Return the (X, Y) coordinate for the center point of the cell that contains the specified text.  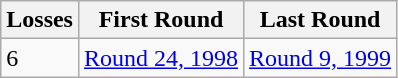
Last Round (320, 20)
Round 9, 1999 (320, 58)
Losses (40, 20)
First Round (160, 20)
6 (40, 58)
Round 24, 1998 (160, 58)
